Return the [x, y] coordinate for the center point of the cell that contains the specified text.  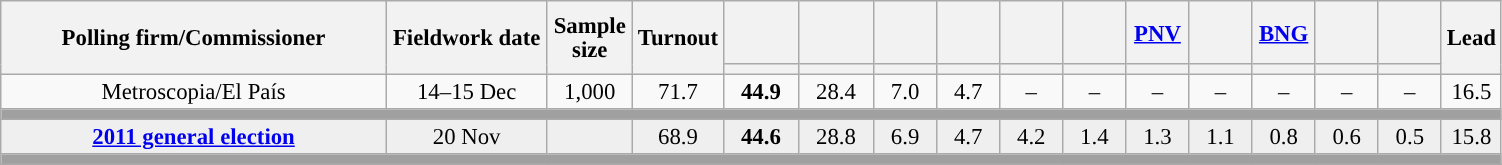
16.5 [1471, 92]
0.6 [1346, 138]
6.9 [906, 138]
Metroscopia/El País [194, 92]
20 Nov [466, 138]
Turnout [678, 38]
1.4 [1094, 138]
1.1 [1220, 138]
71.7 [678, 92]
7.0 [906, 92]
BNG [1284, 32]
1.3 [1158, 138]
68.9 [678, 138]
0.8 [1284, 138]
0.5 [1410, 138]
28.8 [836, 138]
PNV [1158, 32]
15.8 [1471, 138]
14–15 Dec [466, 92]
Lead [1471, 38]
4.2 [1032, 138]
Sample size [590, 38]
28.4 [836, 92]
Fieldwork date [466, 38]
44.6 [760, 138]
1,000 [590, 92]
2011 general election [194, 138]
Polling firm/Commissioner [194, 38]
44.9 [760, 92]
